Return [x, y] of the center of cell containing provided text 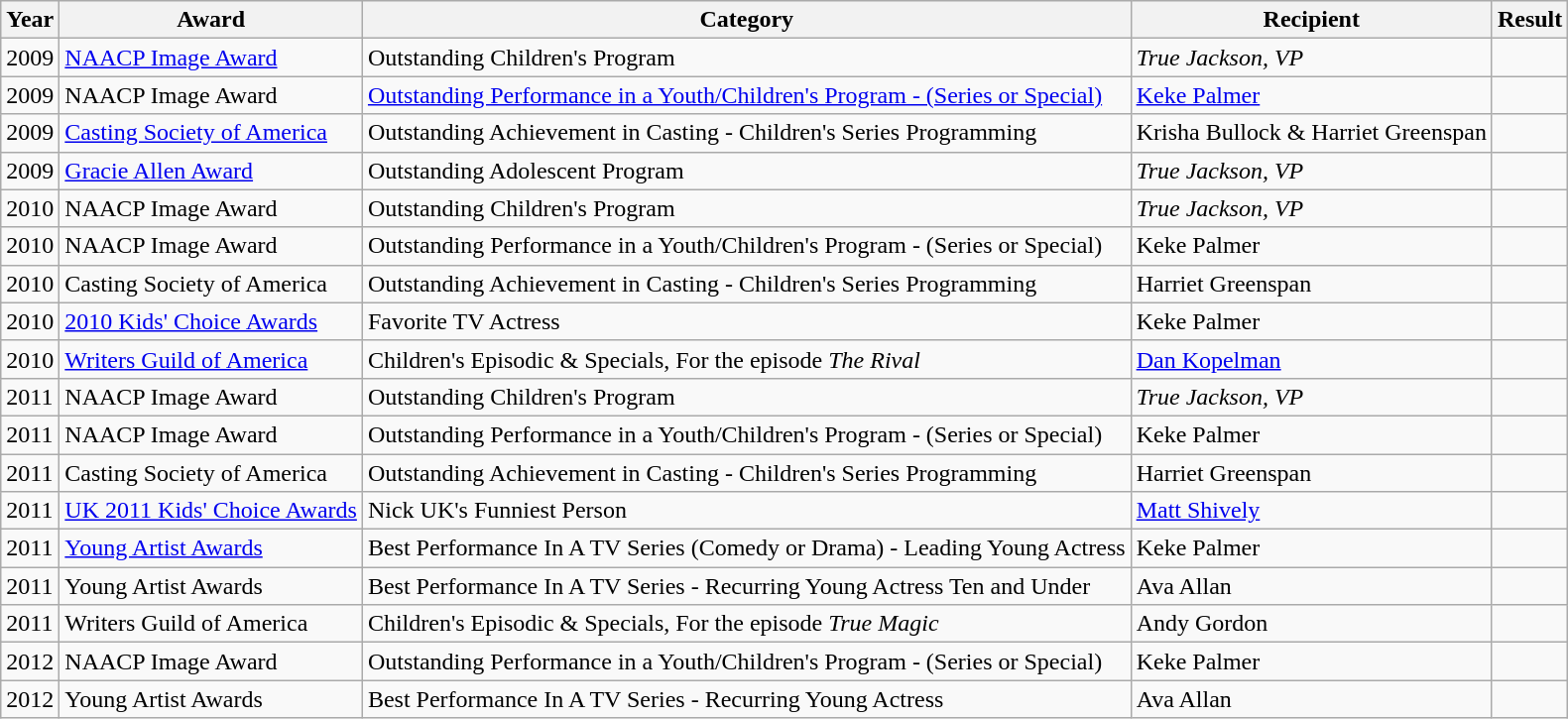
Recipient [1311, 20]
Award [211, 20]
Krisha Bullock & Harriet Greenspan [1311, 133]
Outstanding Adolescent Program [746, 171]
Result [1529, 20]
Year [30, 20]
Favorite TV Actress [746, 321]
Category [746, 20]
Nick UK's Funniest Person [746, 511]
Dan Kopelman [1311, 359]
Gracie Allen Award [211, 171]
Andy Gordon [1311, 624]
Best Performance In A TV Series - Recurring Young Actress [746, 699]
2010 Kids' Choice Awards [211, 321]
Best Performance In A TV Series - Recurring Young Actress Ten and Under [746, 586]
UK 2011 Kids' Choice Awards [211, 511]
Best Performance In A TV Series (Comedy or Drama) - Leading Young Actress [746, 548]
Children's Episodic & Specials, For the episode The Rival [746, 359]
Matt Shively [1311, 511]
Children's Episodic & Specials, For the episode True Magic [746, 624]
